Find where the given text appears and provide that cell's center as [x, y] coordinate. 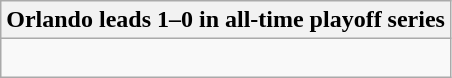
Orlando leads 1–0 in all-time playoff series [226, 20]
